Find where the given text appears and provide that cell's center as (X, Y) coordinate. 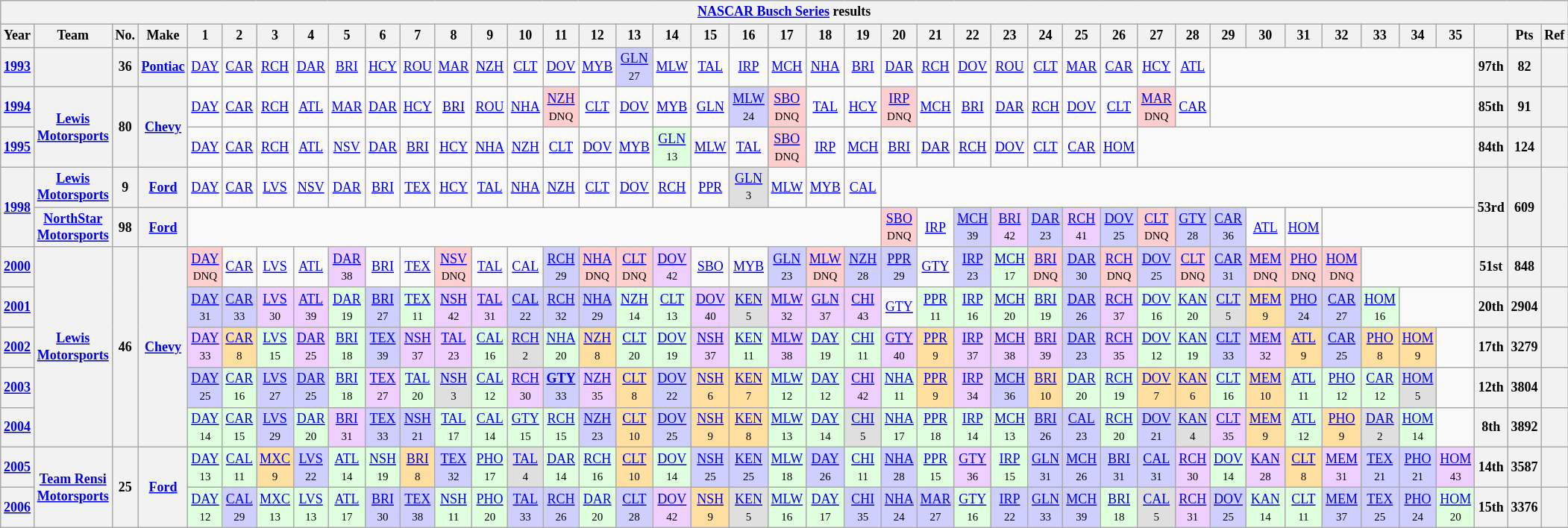
ATL11 (1304, 387)
TEX38 (418, 507)
ATL12 (1304, 427)
CLT28 (635, 507)
RCH16 (598, 468)
16 (749, 36)
RCH29 (561, 267)
ATL14 (347, 468)
TAL17 (454, 427)
PHO12 (1342, 387)
CHI35 (863, 507)
GTY28 (1193, 227)
DAY33 (205, 348)
RCH19 (1119, 387)
DOV12 (1156, 348)
15 (710, 36)
NHA11 (900, 387)
TEX33 (383, 427)
DOV21 (1156, 427)
DOV19 (671, 348)
CLT11 (1304, 507)
ATL39 (310, 307)
NHA29 (598, 307)
MCH13 (1010, 427)
609 (1525, 207)
3376 (1525, 507)
HOM20 (1456, 507)
RCH20 (1119, 427)
3892 (1525, 427)
TAL33 (525, 507)
3 (275, 36)
MCH38 (1010, 348)
DAY25 (205, 387)
CAL31 (1156, 468)
14th (1492, 468)
BRI19 (1046, 307)
MLW18 (786, 468)
IRP16 (973, 307)
NZH23 (598, 427)
DOV7 (1156, 387)
36 (125, 67)
HOM9 (1417, 348)
LVS13 (310, 507)
1998 (18, 207)
No. (125, 36)
CAL5 (1156, 507)
CLT5 (1229, 307)
GTY40 (900, 348)
MEMDNQ (1265, 267)
CHI43 (863, 307)
DAR30 (1082, 267)
TEX25 (1380, 507)
CAR12 (1380, 387)
GLN3 (749, 187)
30 (1265, 36)
1994 (18, 107)
MEM31 (1342, 468)
91 (1525, 107)
5 (347, 36)
2904 (1525, 307)
KEN8 (749, 427)
Ref (1555, 36)
19 (863, 36)
3804 (1525, 387)
NHA20 (561, 348)
CAL22 (525, 307)
PHO17 (490, 468)
RCH35 (1119, 348)
GTY16 (973, 507)
PHO8 (1380, 348)
3587 (1525, 468)
1 (205, 36)
14 (671, 36)
IRP14 (973, 427)
NSH21 (418, 427)
BRI26 (1046, 427)
GLN33 (1046, 507)
MLW24 (749, 107)
GLN31 (1046, 468)
82 (1525, 67)
NorthStar Motorsports (73, 227)
34 (1417, 36)
2004 (18, 427)
GLN37 (825, 307)
MLW12 (786, 387)
GLN (710, 107)
NSH25 (710, 468)
NHA28 (900, 468)
10 (525, 36)
BRI30 (383, 507)
12 (598, 36)
Year (18, 36)
CAR15 (239, 427)
32 (1342, 36)
18 (825, 36)
2 (239, 36)
MCH36 (1010, 387)
Team (73, 36)
28 (1193, 36)
CHI5 (863, 427)
PHO9 (1342, 427)
DOV22 (671, 387)
23 (1010, 36)
CLT16 (1229, 387)
KEN11 (749, 348)
DAR26 (1082, 307)
CAL16 (490, 348)
LVS15 (275, 348)
CAR33 (239, 307)
TEX39 (383, 348)
Make (163, 36)
DAR14 (561, 468)
27 (1156, 36)
31 (1304, 36)
RCH37 (1119, 307)
DAYDNQ (205, 267)
85th (1492, 107)
GTY36 (973, 468)
RCH26 (561, 507)
12th (1492, 387)
NZHDNQ (561, 107)
CLT13 (671, 307)
17 (786, 36)
2006 (18, 507)
NASCAR Busch Series results (785, 12)
CHI42 (863, 387)
MXC13 (275, 507)
NHA17 (900, 427)
8th (1492, 427)
PPR (710, 187)
BRI39 (1046, 348)
MLW38 (786, 348)
MAR27 (935, 507)
MXC9 (275, 468)
97th (1492, 67)
Team Rensi Motorsports (73, 488)
11 (561, 36)
21 (935, 36)
29 (1229, 36)
2002 (18, 348)
CLT20 (635, 348)
TEX11 (418, 307)
LVS29 (275, 427)
2001 (18, 307)
KEN7 (749, 387)
ATL17 (347, 507)
DOV16 (1156, 307)
KAN14 (1265, 507)
13 (635, 36)
BRI42 (1010, 227)
1995 (18, 147)
848 (1525, 267)
TAL20 (418, 387)
DAR19 (347, 307)
NSH6 (710, 387)
BRI10 (1046, 387)
KAN28 (1265, 468)
TEX21 (1380, 468)
MLWDNQ (825, 267)
CLT33 (1229, 348)
PHO20 (490, 507)
MARDNQ (1156, 107)
124 (1525, 147)
15th (1492, 507)
HOM14 (1417, 427)
MLW32 (786, 307)
53rd (1492, 207)
KAN6 (1193, 387)
2003 (18, 387)
RCH41 (1082, 227)
CAL14 (490, 427)
GLN13 (671, 147)
1993 (18, 67)
IRP15 (1010, 468)
46 (125, 347)
CAR36 (1229, 227)
MCH17 (1010, 267)
MCH26 (1082, 468)
PPR18 (935, 427)
DAY19 (825, 348)
NSH42 (454, 307)
CLT35 (1229, 427)
2005 (18, 468)
20 (900, 36)
PHODNQ (1304, 267)
RCH32 (561, 307)
20th (1492, 307)
LVS22 (310, 468)
PPR15 (935, 468)
84th (1492, 147)
RCH15 (561, 427)
HOMDNQ (1342, 267)
80 (125, 127)
NZH14 (635, 307)
PPR29 (900, 267)
HOM5 (1417, 387)
NZH28 (863, 267)
DAY31 (205, 307)
2000 (18, 267)
33 (1380, 36)
IRP37 (973, 348)
Pts (1525, 36)
NZH8 (598, 348)
DAY13 (205, 468)
CAL23 (1082, 427)
BRI27 (383, 307)
KEN25 (749, 468)
3279 (1525, 348)
51st (1492, 267)
RCHDNQ (1119, 267)
KAN19 (1193, 348)
MEM32 (1265, 348)
HOM16 (1380, 307)
PHO21 (1417, 468)
NZH35 (598, 387)
6 (383, 36)
TAL23 (454, 348)
BRIDNQ (1046, 267)
DAR2 (1380, 427)
IRP22 (1010, 507)
LVS30 (275, 307)
CAL11 (239, 468)
22 (973, 36)
KAN4 (1193, 427)
GTY15 (525, 427)
8 (454, 36)
DAY26 (825, 468)
RCH31 (1193, 507)
MEM10 (1265, 387)
HOM43 (1456, 468)
MLW13 (786, 427)
NHADNQ (598, 267)
TEX32 (454, 468)
MEM37 (1342, 507)
NSVDNQ (454, 267)
TAL4 (525, 468)
GTY33 (561, 387)
IRPDNQ (900, 107)
GLN23 (786, 267)
CAL12 (490, 387)
SBO (710, 267)
NSH11 (454, 507)
DAR38 (347, 267)
98 (125, 227)
ATL9 (1304, 348)
NSH3 (454, 387)
35 (1456, 36)
PPR11 (935, 307)
Pontiac (163, 67)
26 (1119, 36)
DAY17 (825, 507)
LVS27 (275, 387)
KAN20 (1193, 307)
CAR8 (239, 348)
TEX27 (383, 387)
24 (1046, 36)
MCH20 (1010, 307)
CAR25 (1342, 348)
TAL31 (490, 307)
GLN27 (635, 67)
NHA24 (900, 507)
MLW16 (786, 507)
RCH2 (525, 348)
CAR31 (1229, 267)
BRI8 (418, 468)
CAL29 (239, 507)
IRP23 (973, 267)
IRP34 (973, 387)
CAR16 (239, 387)
4 (310, 36)
17th (1492, 348)
DOV40 (710, 307)
CAR27 (1342, 307)
NSH19 (383, 468)
7 (418, 36)
